Scan for the cell matching the given text and deliver its (X, Y) coordinate at center. 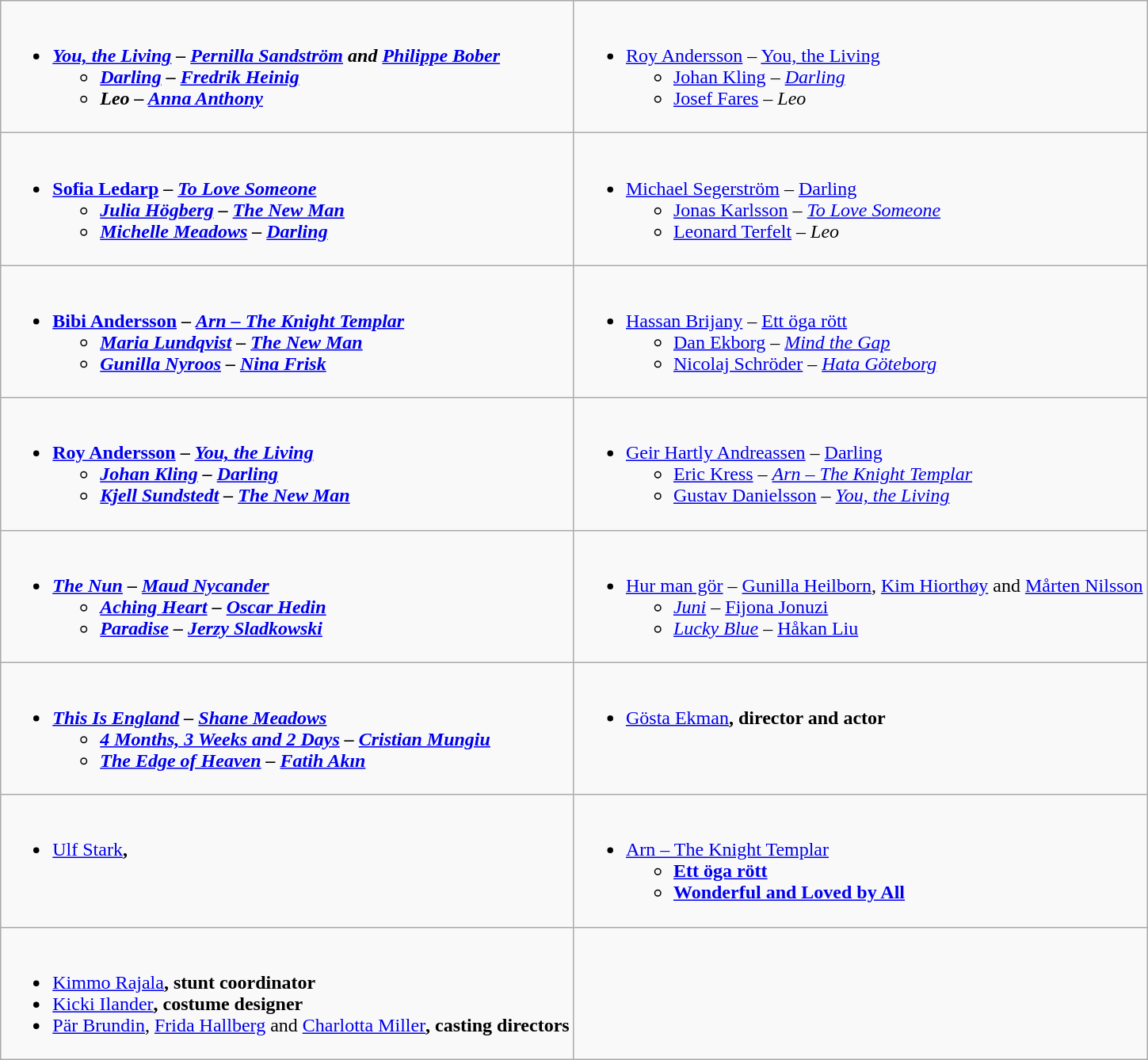
Bibi Andersson – Arn – The Knight TemplarMaria Lundqvist – The New ManGunilla Nyroos – Nina Frisk (288, 331)
Hur man gör – Gunilla Heilborn, Kim Hiorthøy and Mårten NilssonJuni – Fijona JonuziLucky Blue – Håkan Liu (860, 596)
This Is England – Shane Meadows 4 Months, 3 Weeks and 2 Days – Cristian Mungiu The Edge of Heaven – Fatih Akın (288, 729)
Hassan Brijany – Ett öga röttDan Ekborg – Mind the GapNicolaj Schröder – Hata Göteborg (860, 331)
Arn – The Knight TemplarEtt öga röttWonderful and Loved by All (860, 860)
Michael Segerström – DarlingJonas Karlsson – To Love SomeoneLeonard Terfelt – Leo (860, 200)
Sofia Ledarp – To Love SomeoneJulia Högberg – The New ManMichelle Meadows – Darling (288, 200)
Ulf Stark, (288, 860)
The Nun – Maud NycanderAching Heart – Oscar HedinParadise – Jerzy Sladkowski (288, 596)
Roy Andersson – You, the LivingJohan Kling – DarlingJosef Fares – Leo (860, 67)
Gösta Ekman, director and actor (860, 729)
You, the Living – Pernilla Sandström and Philippe BoberDarling – Fredrik HeinigLeo – Anna Anthony (288, 67)
Roy Andersson – You, the LivingJohan Kling – DarlingKjell Sundstedt – The New Man (288, 464)
Kimmo Rajala, stunt coordinatorKicki Ilander, costume designerPär Brundin, Frida Hallberg and Charlotta Miller, casting directors (288, 993)
Geir Hartly Andreassen – DarlingEric Kress – Arn – The Knight TemplarGustav Danielsson – You, the Living (860, 464)
